Locate the cell with the specified text and output its [x, y] center coordinate. 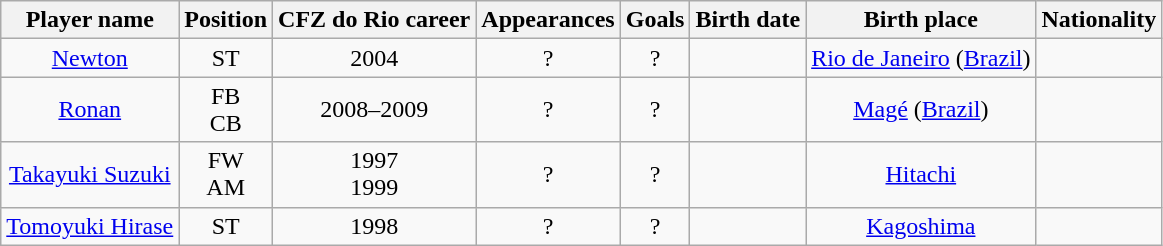
CFZ do Rio career [374, 20]
2008–2009 [374, 110]
Kagoshima [921, 226]
2004 [374, 58]
Newton [90, 58]
Goals [655, 20]
Birth date [748, 20]
FWAM [226, 174]
Player name [90, 20]
Rio de Janeiro (Brazil) [921, 58]
1998 [374, 226]
Position [226, 20]
Ronan [90, 110]
Hitachi [921, 174]
Nationality [1099, 20]
Magé (Brazil) [921, 110]
Birth place [921, 20]
FBCB [226, 110]
19971999 [374, 174]
Appearances [548, 20]
Takayuki Suzuki [90, 174]
Tomoyuki Hirase [90, 226]
